Scan for the cell matching the given text and deliver its [x, y] coordinate at center. 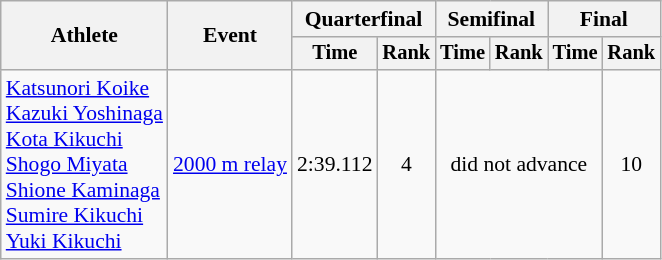
Final [604, 19]
Semifinal [491, 19]
2000 m relay [230, 164]
Athlete [84, 36]
Event [230, 36]
did not advance [518, 164]
10 [631, 164]
Katsunori KoikeKazuki YoshinagaKota KikuchiShogo MiyataShione KaminagaSumire KikuchiYuki Kikuchi [84, 164]
Quarterfinal [364, 19]
2:39.112 [334, 164]
4 [406, 164]
